Return the [X, Y] coordinate for the center point of the cell that contains the specified text.  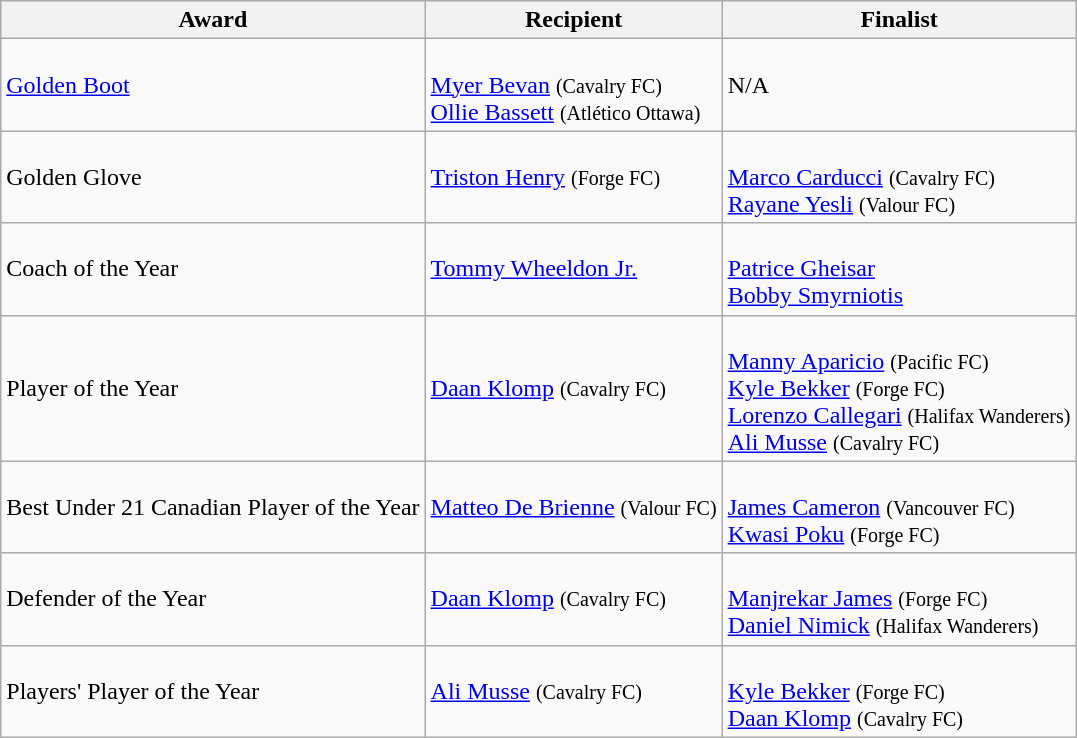
Golden Boot [213, 85]
Triston Henry (Forge FC) [574, 177]
Marco Carducci (Cavalry FC) Rayane Yesli (Valour FC) [899, 177]
Player of the Year [213, 388]
Defender of the Year [213, 599]
Ali Musse (Cavalry FC) [574, 691]
Myer Bevan (Cavalry FC) Ollie Bassett (Atlético Ottawa) [574, 85]
Best Under 21 Canadian Player of the Year [213, 507]
Manny Aparicio (Pacific FC) Kyle Bekker (Forge FC) Lorenzo Callegari (Halifax Wanderers) Ali Musse (Cavalry FC) [899, 388]
Patrice Gheisar Bobby Smyrniotis [899, 269]
Players' Player of the Year [213, 691]
Matteo De Brienne (Valour FC) [574, 507]
Award [213, 20]
Tommy Wheeldon Jr. [574, 269]
N/A [899, 85]
Golden Glove [213, 177]
Coach of the Year [213, 269]
Manjrekar James (Forge FC) Daniel Nimick (Halifax Wanderers) [899, 599]
Recipient [574, 20]
Finalist [899, 20]
Kyle Bekker (Forge FC) Daan Klomp (Cavalry FC) [899, 691]
James Cameron (Vancouver FC) Kwasi Poku (Forge FC) [899, 507]
